Locate the cell with the specified text and output its (x, y) center coordinate. 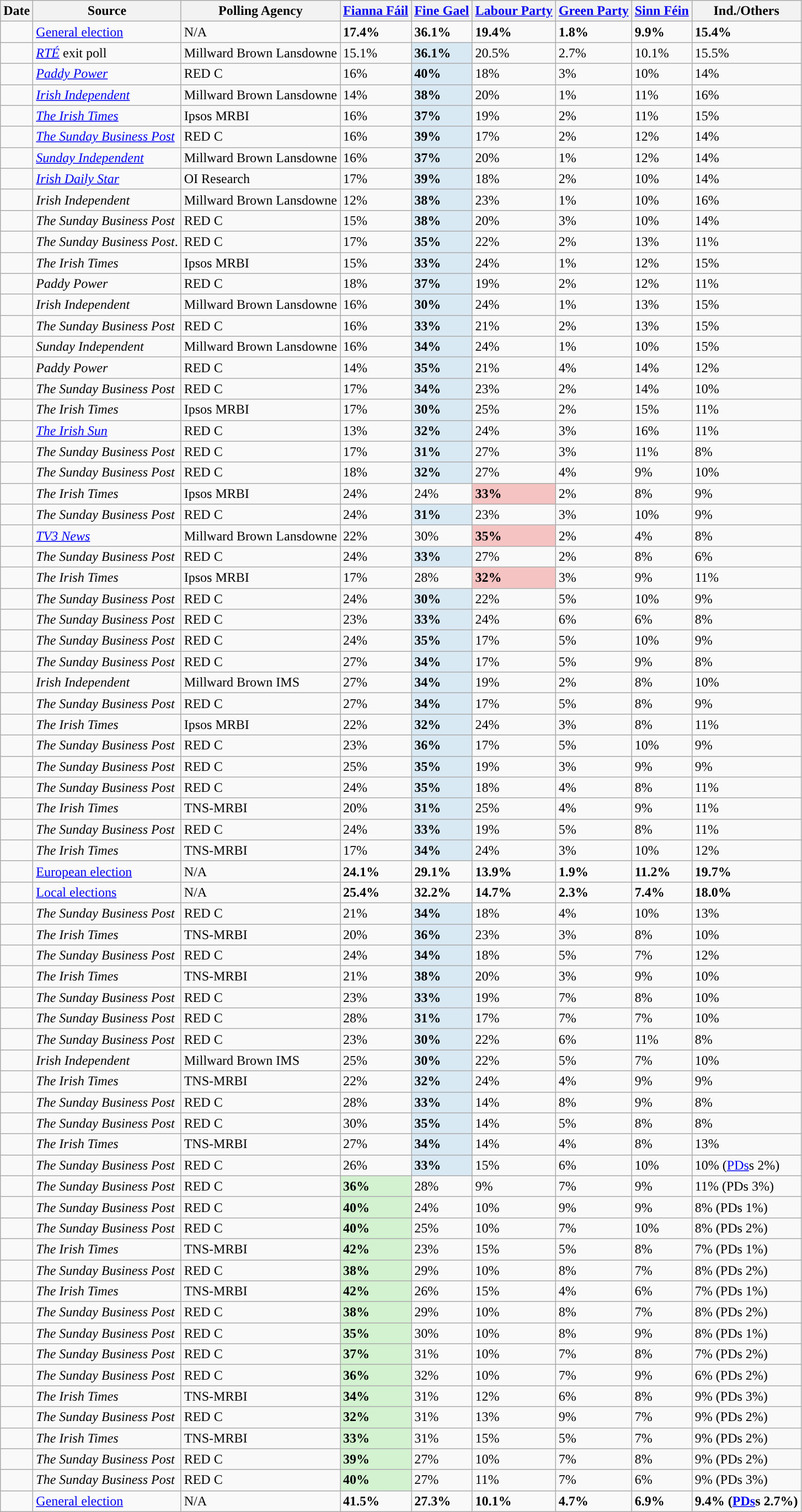
32.2% (442, 892)
7% (PDs 2%) (746, 1354)
Local elections (107, 892)
6% (PDs 2%) (746, 1375)
9.4% (PDss 2.7%) (746, 1501)
1.8% (594, 32)
19.4% (514, 32)
14.7% (514, 892)
29.1% (442, 871)
The Sunday Business Post. (107, 242)
Polling Agency (260, 11)
17.4% (376, 32)
25.4% (376, 892)
Date (17, 11)
Labour Party (514, 11)
Source (107, 11)
19.7% (746, 871)
15.1% (376, 53)
Ind./Others (746, 11)
Sinn Féin (662, 11)
11% (PDs 3%) (746, 1186)
15.4% (746, 32)
15.5% (746, 53)
13.9% (514, 871)
7.4% (662, 892)
11.2% (662, 871)
European election (107, 871)
4.7% (594, 1501)
The Irish Sun (107, 431)
Irish Daily Star (107, 179)
Green Party (594, 11)
Fine Gael (442, 11)
TV3 News (107, 535)
6.9% (662, 1501)
2.7% (594, 53)
41.5% (376, 1501)
Fianna Fáil (376, 11)
9.9% (662, 32)
10% (PDss 2%) (746, 1165)
24.1% (376, 871)
1.9% (594, 871)
2.3% (594, 892)
18.0% (746, 892)
27.3% (442, 1501)
OI Research (260, 179)
20.5% (514, 53)
RTÉ exit poll (107, 53)
